Extract the (x, y) coordinate from the center of the cell holding the provided text.  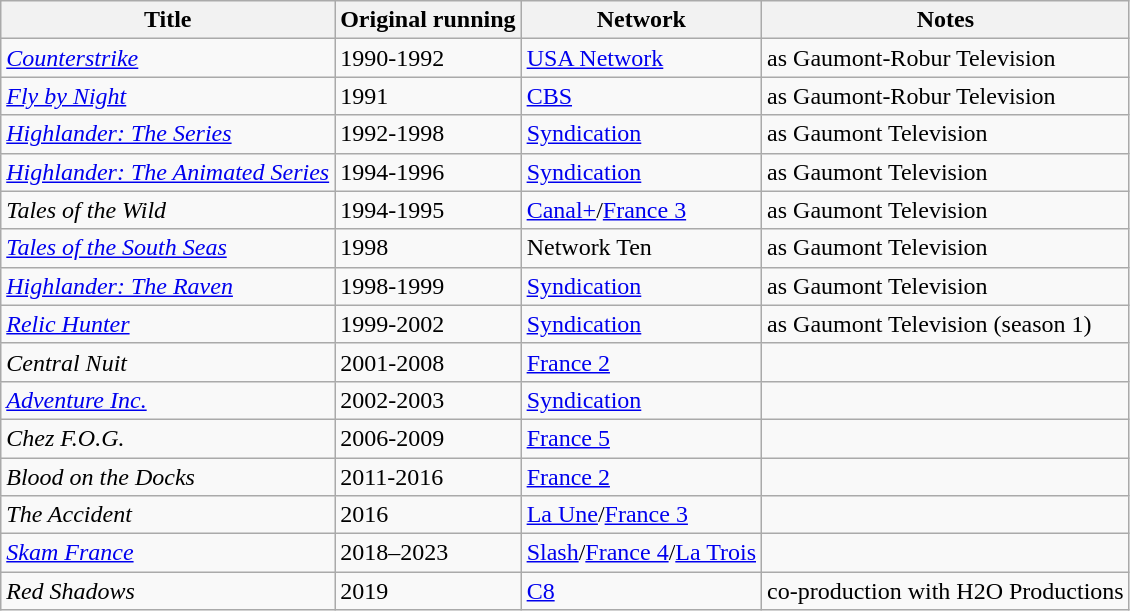
France 5 (641, 438)
Tales of the Wild (168, 210)
Highlander: The Animated Series (168, 172)
Highlander: The Series (168, 134)
1992-1998 (428, 134)
Blood on the Docks (168, 477)
Tales of the South Seas (168, 248)
Counterstrike (168, 58)
1998-1999 (428, 286)
CBS (641, 96)
Network Ten (641, 248)
1994-1996 (428, 172)
Original running (428, 20)
1994-1995 (428, 210)
Fly by Night (168, 96)
1998 (428, 248)
co-production with H2O Productions (946, 591)
Canal+/France 3 (641, 210)
Title (168, 20)
2001-2008 (428, 362)
as Gaumont Television (season 1) (946, 324)
The Accident (168, 515)
2018–2023 (428, 553)
Chez F.O.G. (168, 438)
2006-2009 (428, 438)
Highlander: The Raven (168, 286)
USA Network (641, 58)
1990-1992 (428, 58)
Central Nuit (168, 362)
C8 (641, 591)
Red Shadows (168, 591)
La Une/France 3 (641, 515)
2019 (428, 591)
1999-2002 (428, 324)
2011-2016 (428, 477)
Skam France (168, 553)
Network (641, 20)
Relic Hunter (168, 324)
2016 (428, 515)
2002-2003 (428, 400)
Adventure Inc. (168, 400)
Slash/France 4/La Trois (641, 553)
1991 (428, 96)
Notes (946, 20)
